Determine the (x, y) coordinate at the center of the cell enclosing the given text.  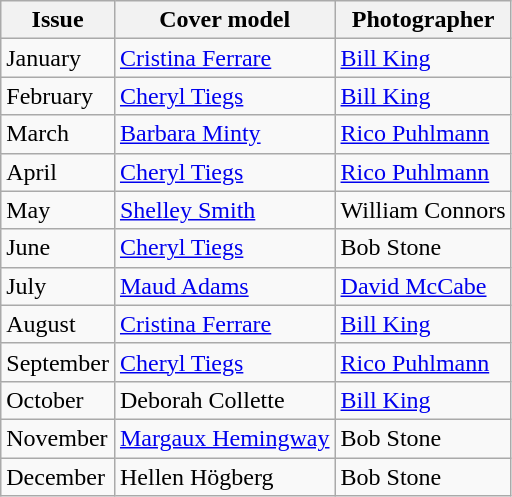
February (58, 96)
Cover model (224, 20)
Shelley Smith (224, 210)
Margaux Hemingway (224, 438)
Photographer (423, 20)
Maud Adams (224, 286)
Hellen Högberg (224, 477)
October (58, 400)
December (58, 477)
David McCabe (423, 286)
William Connors (423, 210)
Barbara Minty (224, 134)
January (58, 58)
May (58, 210)
April (58, 172)
Deborah Collette (224, 400)
July (58, 286)
August (58, 324)
September (58, 362)
March (58, 134)
November (58, 438)
Issue (58, 20)
June (58, 248)
